Extract the [x, y] coordinate from the center of the cell holding the provided text.  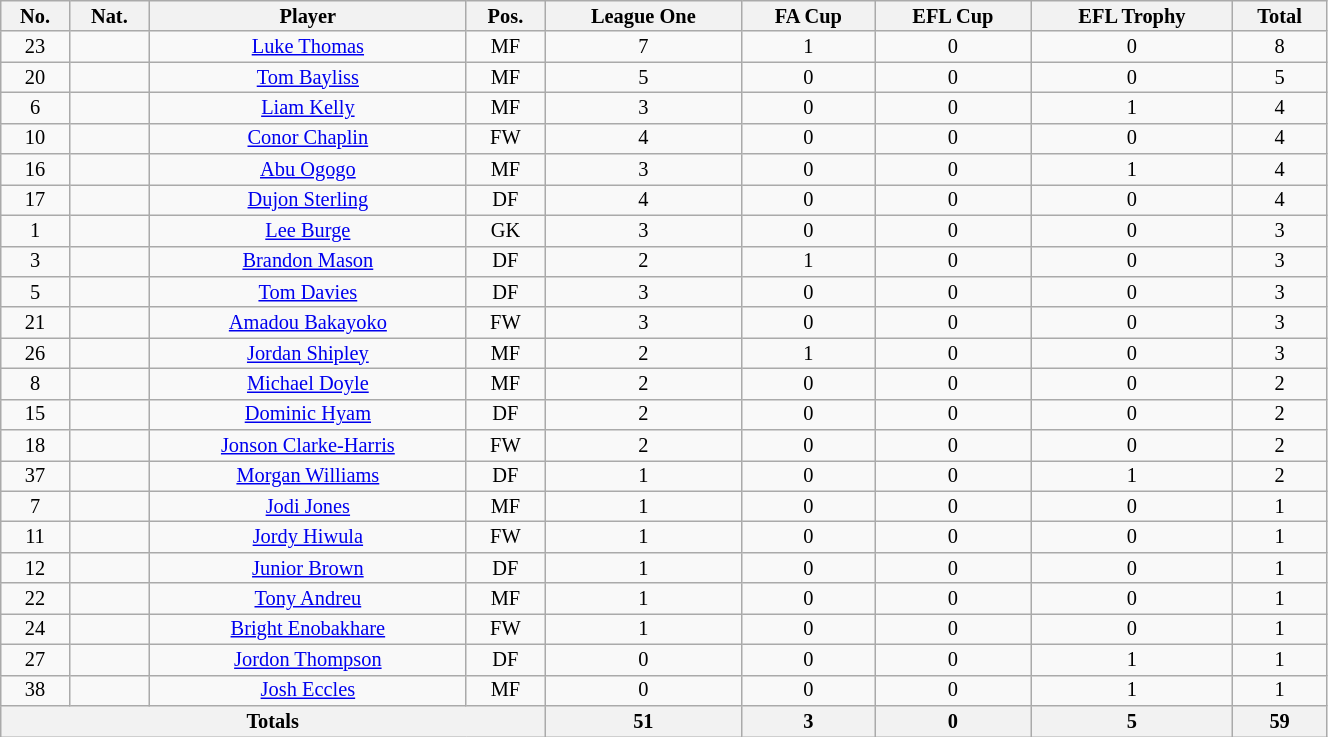
10 [35, 138]
21 [35, 322]
38 [35, 690]
18 [35, 446]
Bright Enobakhare [308, 628]
Josh Eccles [308, 690]
20 [35, 78]
26 [35, 354]
Totals [273, 720]
Jordan Shipley [308, 354]
GK [505, 230]
Lee Burge [308, 230]
15 [35, 414]
37 [35, 476]
59 [1280, 720]
League One [644, 16]
Amadou Bakayoko [308, 322]
EFL Cup [954, 16]
Liam Kelly [308, 108]
Player [308, 16]
Brandon Mason [308, 262]
Nat. [109, 16]
27 [35, 660]
51 [644, 720]
Michael Doyle [308, 384]
Pos. [505, 16]
Tom Davies [308, 292]
Junior Brown [308, 568]
Jodi Jones [308, 506]
No. [35, 16]
Jordon Thompson [308, 660]
Jordy Hiwula [308, 538]
FA Cup [808, 16]
12 [35, 568]
16 [35, 170]
24 [35, 628]
11 [35, 538]
6 [35, 108]
EFL Trophy [1132, 16]
Morgan Williams [308, 476]
Conor Chaplin [308, 138]
Tom Bayliss [308, 78]
Dominic Hyam [308, 414]
22 [35, 598]
Total [1280, 16]
17 [35, 200]
Abu Ogogo [308, 170]
Dujon Sterling [308, 200]
Tony Andreu [308, 598]
Jonson Clarke-Harris [308, 446]
Luke Thomas [308, 46]
23 [35, 46]
